Pinpoint the cell where the given text exists, returning its (X, Y) midpoint coordinate. 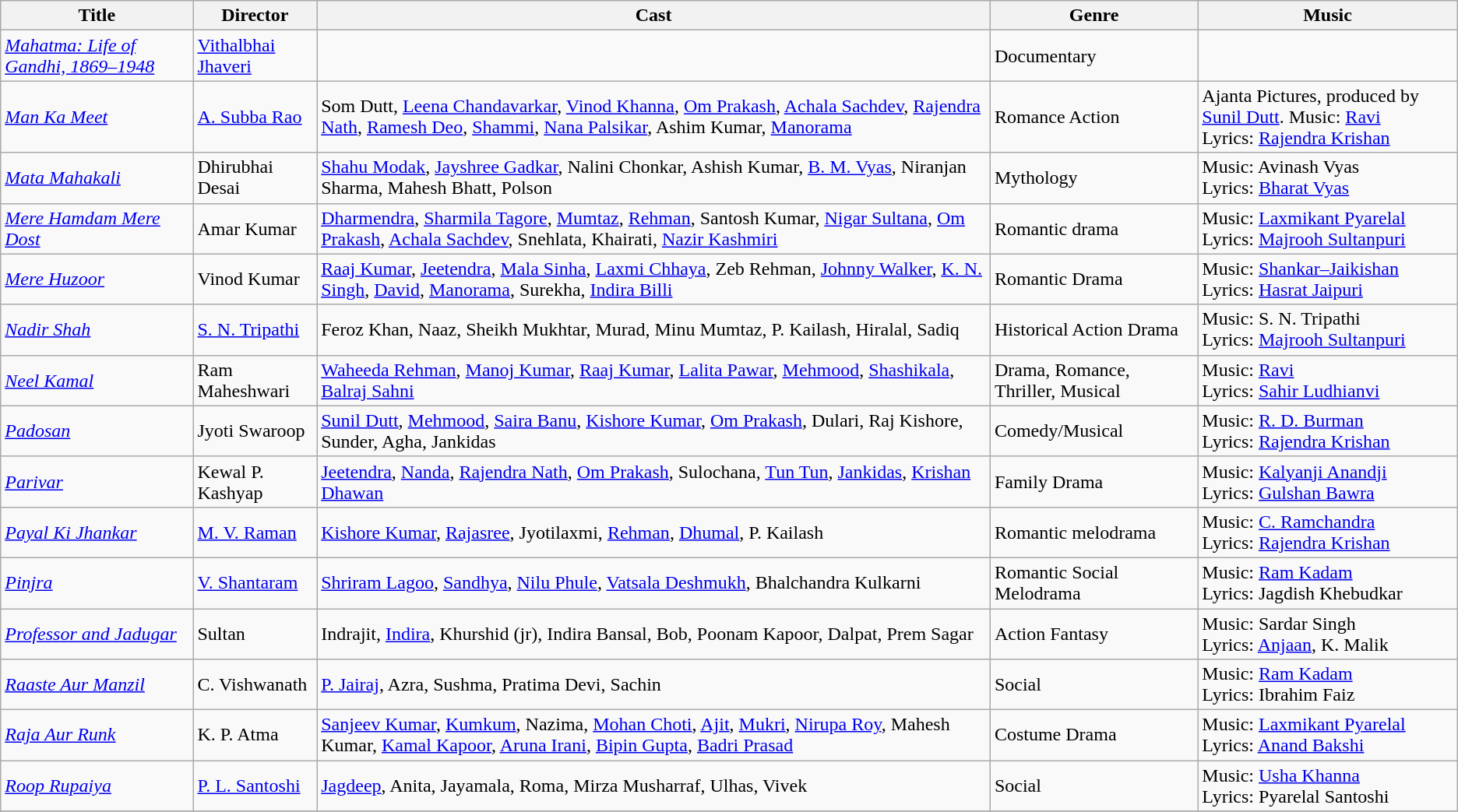
Cast (654, 16)
Comedy/Musical (1093, 431)
Som Dutt, Leena Chandavarkar, Vinod Khanna, Om Prakash, Achala Sachdev, Rajendra Nath, Ramesh Deo, Shammi, Nana Palsikar, Ashim Kumar, Manorama (654, 117)
Amar Kumar (255, 229)
Dhirubhai Desai (255, 178)
Action Fantasy (1093, 634)
Sunil Dutt, Mehmood, Saira Banu, Kishore Kumar, Om Prakash, Dulari, Raj Kishore, Sunder, Agha, Jankidas (654, 431)
Jagdeep, Anita, Jayamala, Roma, Mirza Musharraf, Ulhas, Vivek (654, 786)
Music: Shankar–JaikishanLyrics: Hasrat Jaipuri (1327, 279)
Music (1327, 16)
P. L. Santoshi (255, 786)
Payal Ki Jhankar (97, 533)
Jeetendra, Nanda, Rajendra Nath, Om Prakash, Sulochana, Tun Tun, Jankidas, Krishan Dhawan (654, 481)
Roop Rupaiya (97, 786)
Mere Hamdam Mere Dost (97, 229)
K. P. Atma (255, 735)
Mahatma: Life of Gandhi, 1869–1948 (97, 56)
Kishore Kumar, Rajasree, Jyotilaxmi, Rehman, Dhumal, P. Kailash (654, 533)
Music: C. RamchandraLyrics: Rajendra Krishan (1327, 533)
Indrajit, Indira, Khurshid (jr), Indira Bansal, Bob, Poonam Kapoor, Dalpat, Prem Sagar (654, 634)
Waheeda Rehman, Manoj Kumar, Raaj Kumar, Lalita Pawar, Mehmood, Shashikala, Balraj Sahni (654, 380)
Music: Ram KadamLyrics: Jagdish Khebudkar (1327, 582)
Ram Maheshwari (255, 380)
Family Drama (1093, 481)
Jyoti Swaroop (255, 431)
Music: S. N. TripathiLyrics: Majrooh Sultanpuri (1327, 330)
M. V. Raman (255, 533)
Music: Laxmikant PyarelalLyrics: Anand Bakshi (1327, 735)
Documentary (1093, 56)
Raaste Aur Manzil (97, 685)
Raja Aur Runk (97, 735)
Music: Kalyanji AnandjiLyrics: Gulshan Bawra (1327, 481)
P. Jairaj, Azra, Sushma, Pratima Devi, Sachin (654, 685)
Ajanta Pictures, produced by Sunil Dutt. Music: RaviLyrics: Rajendra Krishan (1327, 117)
Music: RaviLyrics: Sahir Ludhianvi (1327, 380)
Romantic Drama (1093, 279)
Music: Usha KhannaLyrics: Pyarelal Santoshi (1327, 786)
Dharmendra, Sharmila Tagore, Mumtaz, Rehman, Santosh Kumar, Nigar Sultana, Om Prakash, Achala Sachdev, Snehlata, Khairati, Nazir Kashmiri (654, 229)
Neel Kamal (97, 380)
A. Subba Rao (255, 117)
Vinod Kumar (255, 279)
Drama, Romance, Thriller, Musical (1093, 380)
Music: Sardar SinghLyrics: Anjaan, K. Malik (1327, 634)
C. Vishwanath (255, 685)
Mythology (1093, 178)
Romance Action (1093, 117)
Genre (1093, 16)
Music: Ram KadamLyrics: Ibrahim Faiz (1327, 685)
Shriram Lagoo, Sandhya, Nilu Phule, Vatsala Deshmukh, Bhalchandra Kulkarni (654, 582)
Mata Mahakali (97, 178)
Title (97, 16)
V. Shantaram (255, 582)
Kewal P. Kashyap (255, 481)
Professor and Jadugar (97, 634)
Romantic drama (1093, 229)
Music: Avinash VyasLyrics: Bharat Vyas (1327, 178)
Raaj Kumar, Jeetendra, Mala Sinha, Laxmi Chhaya, Zeb Rehman, Johnny Walker, K. N. Singh, David, Manorama, Surekha, Indira Billi (654, 279)
Nadir Shah (97, 330)
Historical Action Drama (1093, 330)
Romantic Social Melodrama (1093, 582)
S. N. Tripathi (255, 330)
Vithalbhai Jhaveri (255, 56)
Shahu Modak, Jayshree Gadkar, Nalini Chonkar, Ashish Kumar, B. M. Vyas, Niranjan Sharma, Mahesh Bhatt, Polson (654, 178)
Director (255, 16)
Romantic melodrama (1093, 533)
Music: R. D. BurmanLyrics: Rajendra Krishan (1327, 431)
Feroz Khan, Naaz, Sheikh Mukhtar, Murad, Minu Mumtaz, P. Kailash, Hiralal, Sadiq (654, 330)
Mere Huzoor (97, 279)
Sultan (255, 634)
Music: Laxmikant PyarelalLyrics: Majrooh Sultanpuri (1327, 229)
Man Ka Meet (97, 117)
Parivar (97, 481)
Sanjeev Kumar, Kumkum, Nazima, Mohan Choti, Ajit, Mukri, Nirupa Roy, Mahesh Kumar, Kamal Kapoor, Aruna Irani, Bipin Gupta, Badri Prasad (654, 735)
Costume Drama (1093, 735)
Padosan (97, 431)
Pinjra (97, 582)
